Determine the (X, Y) coordinate at the center of the cell enclosing the given text.  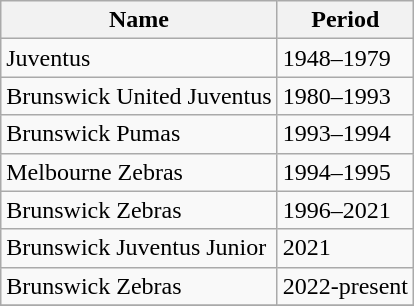
Brunswick Pumas (139, 134)
2022-present (345, 286)
1993–1994 (345, 134)
1996–2021 (345, 210)
2021 (345, 248)
Brunswick Juventus Junior (139, 248)
1948–1979 (345, 58)
1980–1993 (345, 96)
Juventus (139, 58)
Melbourne Zebras (139, 172)
1994–1995 (345, 172)
Period (345, 20)
Brunswick United Juventus (139, 96)
Name (139, 20)
